From the cell containing the given text, extract its center point as [x, y] coordinate. 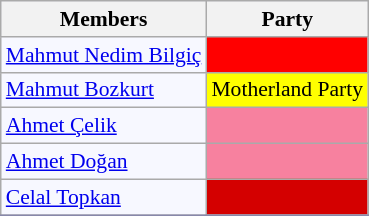
Ahmet Doğan [104, 162]
Mahmut Bozkurt [104, 90]
Celal Topkan [104, 197]
Mahmut Nedim Bilgiç [104, 55]
Party [287, 19]
Motherland Party [287, 90]
Members [104, 19]
Ahmet Çelik [104, 126]
